Identify which cell holds the provided text, then report its (X, Y) central coordinate. 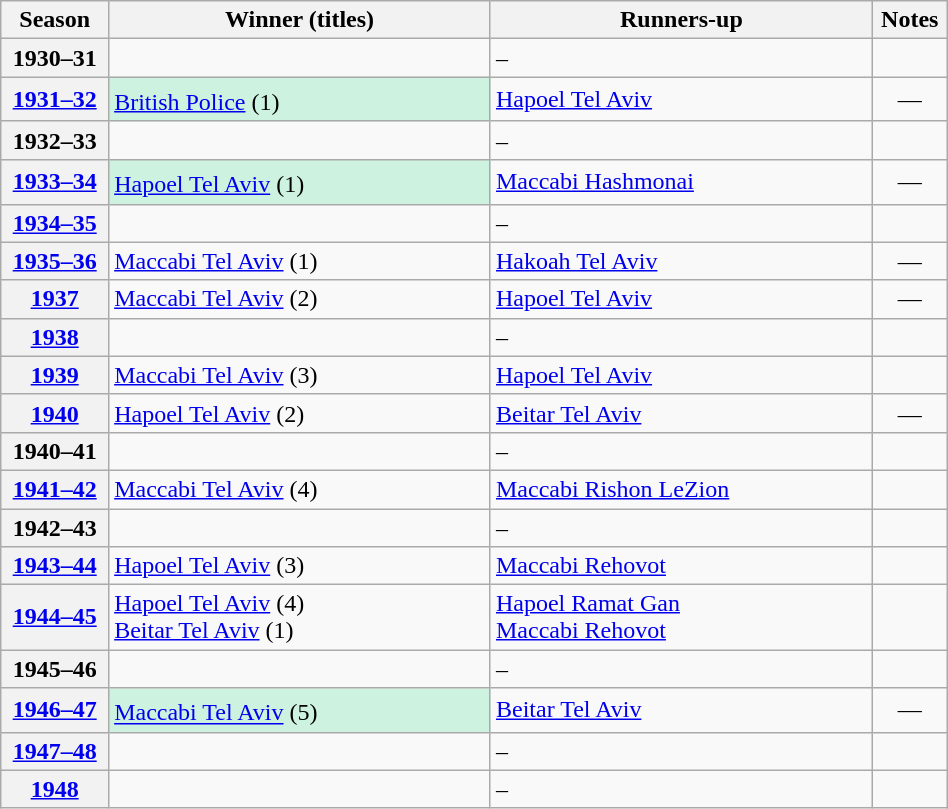
British Police (1) (300, 100)
Notes (910, 20)
Maccabi Rehovot (681, 566)
1946–47 (55, 710)
1940–41 (55, 451)
Runners-up (681, 20)
1940 (55, 413)
1931–32 (55, 100)
Maccabi Tel Aviv (1) (300, 261)
1933–34 (55, 182)
1945–46 (55, 669)
Maccabi Rishon LeZion (681, 489)
1937 (55, 299)
Maccabi Tel Aviv (5) (300, 710)
1943–44 (55, 566)
Hapoel Tel Aviv (1) (300, 182)
1941–42 (55, 489)
1944–45 (55, 618)
Hapoel Tel Aviv (4)Beitar Tel Aviv (1) (300, 618)
1938 (55, 337)
1934–35 (55, 223)
Maccabi Hashmonai (681, 182)
1939 (55, 375)
Hakoah Tel Aviv (681, 261)
Maccabi Tel Aviv (3) (300, 375)
Hapoel Ramat GanMaccabi Rehovot (681, 618)
Season (55, 20)
1947–48 (55, 751)
Maccabi Tel Aviv (2) (300, 299)
1930–31 (55, 58)
1932–33 (55, 140)
Hapoel Tel Aviv (3) (300, 566)
1935–36 (55, 261)
Hapoel Tel Aviv (2) (300, 413)
Winner (titles) (300, 20)
Maccabi Tel Aviv (4) (300, 489)
1948 (55, 789)
1942–43 (55, 528)
